Output the [x, y] coordinate of the center of the cell containing the given text.  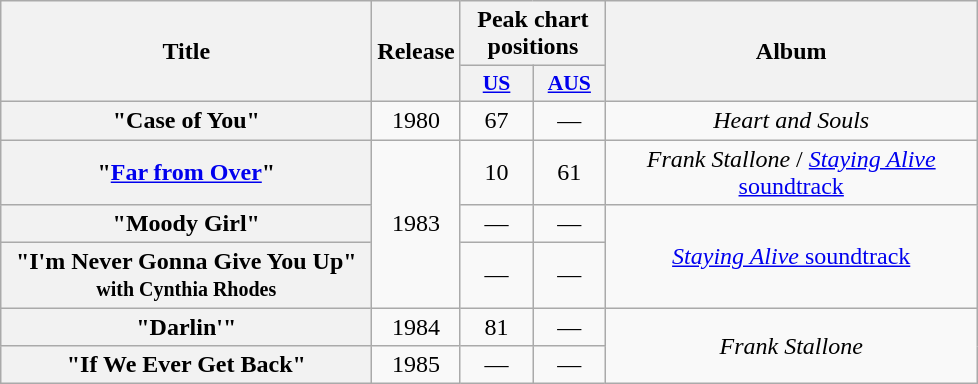
"Darlin'" [186, 327]
"I'm Never Gonna Give You Up" with Cynthia Rhodes [186, 276]
67 [496, 120]
61 [570, 172]
10 [496, 172]
1980 [416, 120]
Title [186, 52]
1983 [416, 224]
Release [416, 52]
1985 [416, 365]
1984 [416, 327]
"Far from Over" [186, 172]
AUS [570, 84]
Staying Alive soundtrack [792, 256]
"Moody Girl" [186, 224]
Frank Stallone / Staying Alive soundtrack [792, 172]
"If We Ever Get Back" [186, 365]
US [496, 84]
Peak chart positions [533, 34]
Frank Stallone [792, 346]
"Case of You" [186, 120]
Album [792, 52]
Heart and Souls [792, 120]
81 [496, 327]
